Determine the [X, Y] coordinate at the center of the cell enclosing the given text.  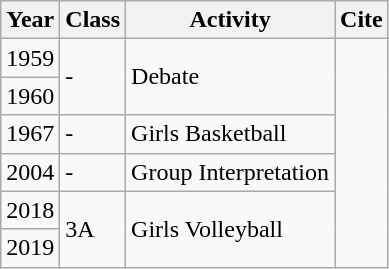
1967 [30, 134]
2004 [30, 172]
3A [93, 229]
Debate [230, 77]
1959 [30, 58]
2019 [30, 248]
Class [93, 20]
Year [30, 20]
Girls Basketball [230, 134]
1960 [30, 96]
Girls Volleyball [230, 229]
Activity [230, 20]
Cite [362, 20]
Group Interpretation [230, 172]
2018 [30, 210]
